Detect which cell encompasses the target text, then output its [X, Y] center coordinate. 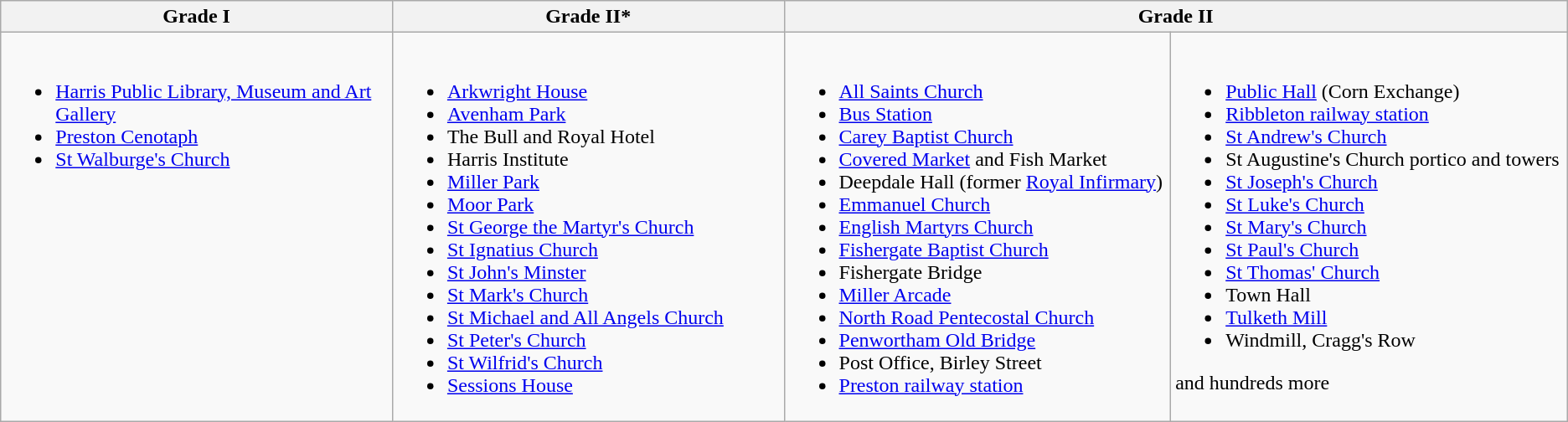
Grade I [197, 17]
Grade II* [588, 17]
Harris Public Library, Museum and Art GalleryPreston CenotaphSt Walburge's Church [197, 227]
Grade II [1176, 17]
